Find where the given text appears and provide that cell's center as (x, y) coordinate. 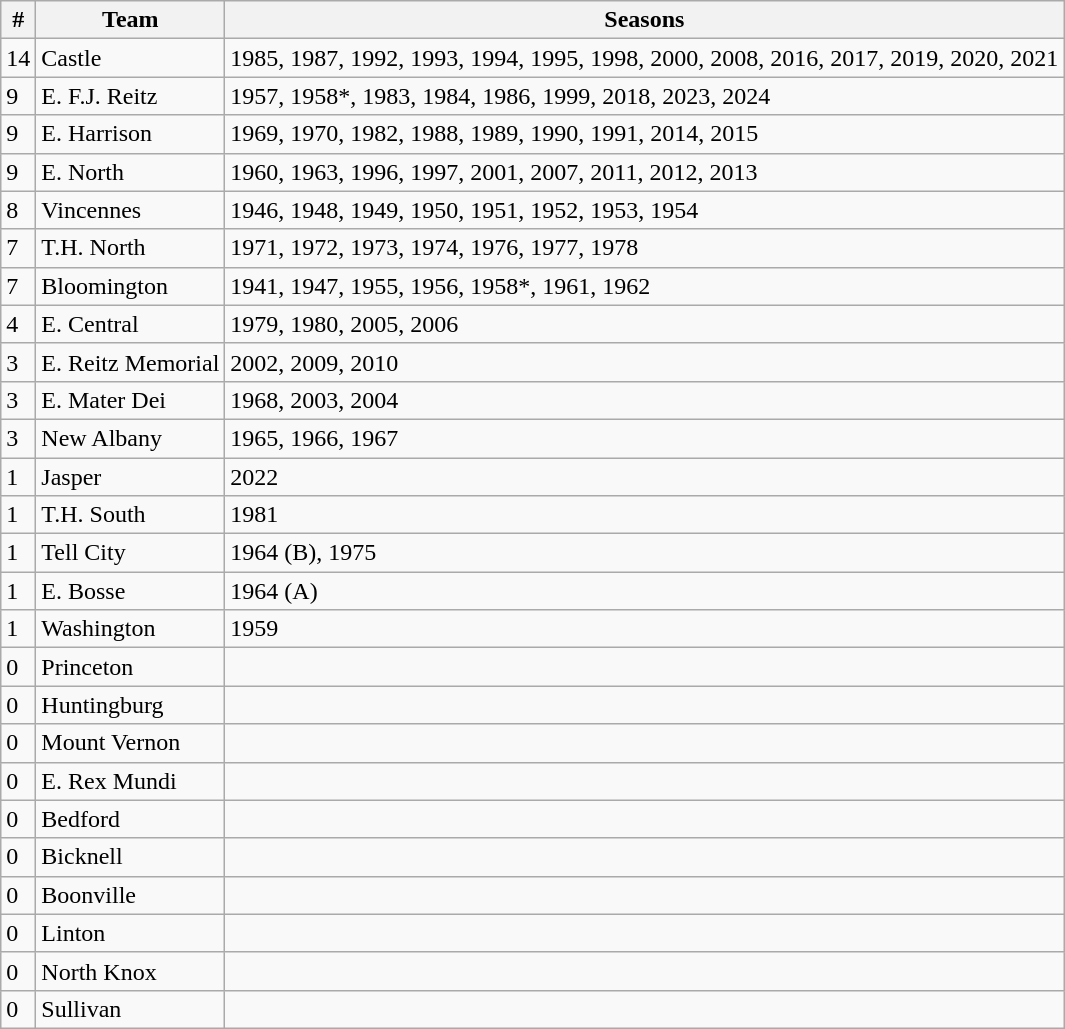
2002, 2009, 2010 (644, 362)
Team (130, 20)
1946, 1948, 1949, 1950, 1951, 1952, 1953, 1954 (644, 210)
1941, 1947, 1955, 1956, 1958*, 1961, 1962 (644, 286)
E. Harrison (130, 134)
E. Central (130, 324)
Boonville (130, 895)
Seasons (644, 20)
1981 (644, 515)
4 (18, 324)
Linton (130, 933)
1985, 1987, 1992, 1993, 1994, 1995, 1998, 2000, 2008, 2016, 2017, 2019, 2020, 2021 (644, 58)
E. Bosse (130, 591)
E. Mater Dei (130, 400)
8 (18, 210)
T.H. North (130, 248)
Sullivan (130, 1009)
1959 (644, 629)
New Albany (130, 438)
Princeton (130, 667)
Jasper (130, 477)
Bicknell (130, 857)
1971, 1972, 1973, 1974, 1976, 1977, 1978 (644, 248)
E. Reitz Memorial (130, 362)
1957, 1958*, 1983, 1984, 1986, 1999, 2018, 2023, 2024 (644, 96)
1965, 1966, 1967 (644, 438)
1964 (A) (644, 591)
Bloomington (130, 286)
Vincennes (130, 210)
Huntingburg (130, 705)
Mount Vernon (130, 743)
E. F.J. Reitz (130, 96)
1968, 2003, 2004 (644, 400)
1960, 1963, 1996, 1997, 2001, 2007, 2011, 2012, 2013 (644, 172)
E. North (130, 172)
E. Rex Mundi (130, 781)
T.H. South (130, 515)
2022 (644, 477)
Bedford (130, 819)
Castle (130, 58)
14 (18, 58)
1969, 1970, 1982, 1988, 1989, 1990, 1991, 2014, 2015 (644, 134)
1979, 1980, 2005, 2006 (644, 324)
Tell City (130, 553)
1964 (B), 1975 (644, 553)
# (18, 20)
North Knox (130, 971)
Washington (130, 629)
